Identify which cell holds the provided text, then report its [x, y] central coordinate. 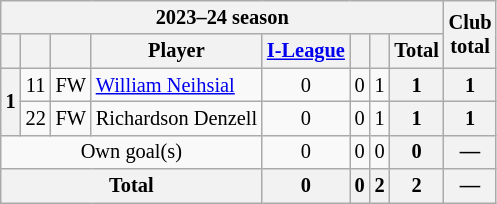
Player [176, 51]
2023–24 season [222, 17]
Own goal(s) [132, 152]
11 [36, 85]
I-League [306, 51]
William Neihsial [176, 85]
22 [36, 118]
Richardson Denzell [176, 118]
Clubtotal [470, 34]
